Detect which cell encompasses the target text, then output its [X, Y] center coordinate. 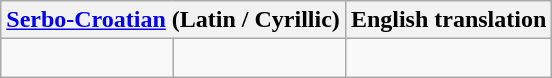
English translation [448, 20]
Serbo-Croatian (Latin / Cyrillic) [174, 20]
